Extract the (x, y) coordinate from the center of the cell holding the provided text.  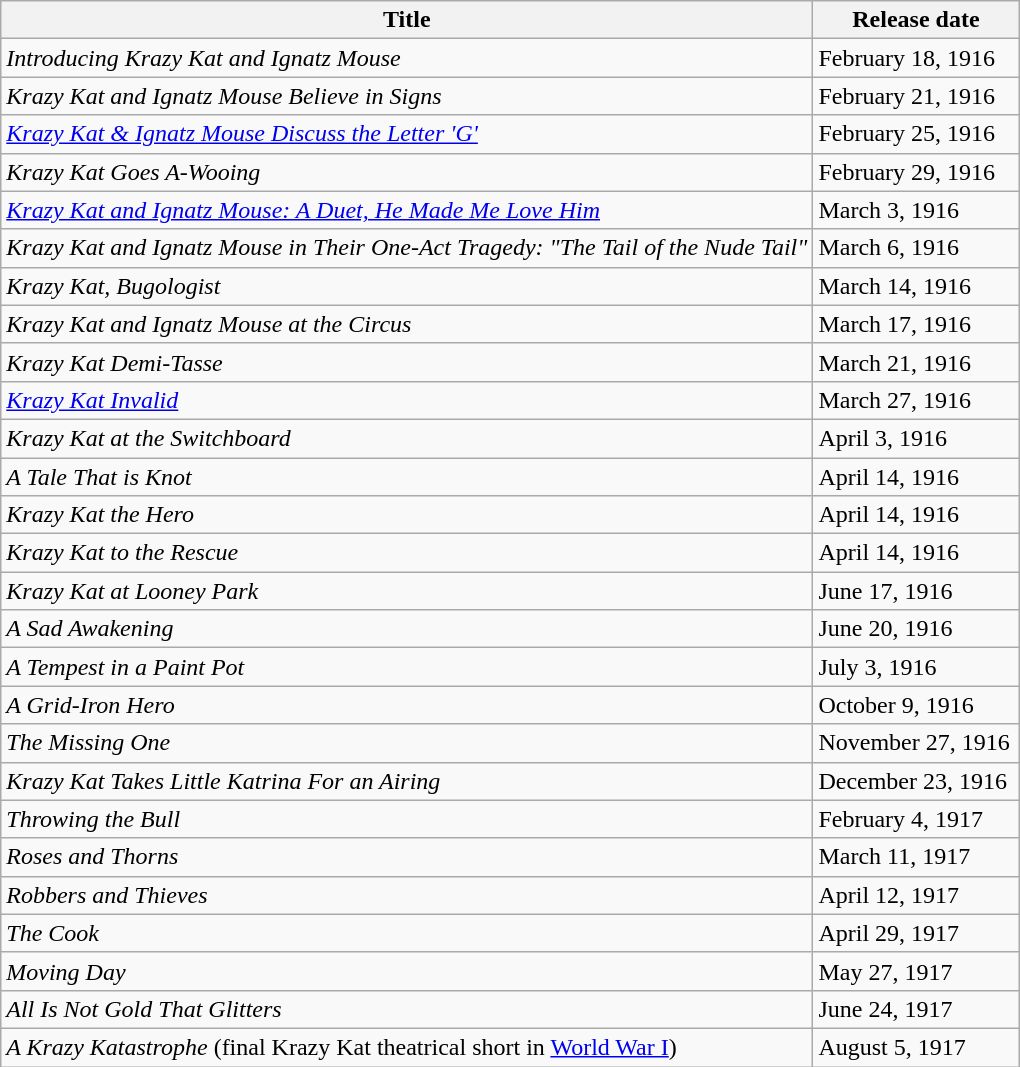
A Krazy Katastrophe (final Krazy Kat theatrical short in World War I) (407, 1047)
October 9, 1916 (916, 705)
A Tempest in a Paint Pot (407, 667)
Krazy Kat Demi-Tasse (407, 362)
All Is Not Gold That Glitters (407, 1009)
June 24, 1917 (916, 1009)
February 25, 1916 (916, 134)
March 17, 1916 (916, 324)
August 5, 1917 (916, 1047)
A Tale That is Knot (407, 477)
Krazy Kat and Ignatz Mouse in Their One-Act Tragedy: "The Tail of the Nude Tail" (407, 248)
Krazy Kat the Hero (407, 515)
Krazy Kat at the Switchboard (407, 438)
Robbers and Thieves (407, 895)
May 27, 1917 (916, 971)
Moving Day (407, 971)
March 21, 1916 (916, 362)
Krazy Kat and Ignatz Mouse: A Duet, He Made Me Love Him (407, 210)
Krazy Kat, Bugologist (407, 286)
July 3, 1916 (916, 667)
April 12, 1917 (916, 895)
June 17, 1916 (916, 591)
March 11, 1917 (916, 857)
Krazy Kat & Ignatz Mouse Discuss the Letter 'G' (407, 134)
April 3, 1916 (916, 438)
Krazy Kat Invalid (407, 400)
June 20, 1916 (916, 629)
A Grid-Iron Hero (407, 705)
Throwing the Bull (407, 819)
March 27, 1916 (916, 400)
Krazy Kat Takes Little Katrina For an Airing (407, 781)
Krazy Kat and Ignatz Mouse Believe in Signs (407, 96)
March 3, 1916 (916, 210)
The Cook (407, 933)
December 23, 1916 (916, 781)
Title (407, 20)
The Missing One (407, 743)
March 6, 1916 (916, 248)
A Sad Awakening (407, 629)
February 18, 1916 (916, 58)
February 29, 1916 (916, 172)
February 21, 1916 (916, 96)
April 29, 1917 (916, 933)
Krazy Kat and Ignatz Mouse at the Circus (407, 324)
Release date (916, 20)
Introducing Krazy Kat and Ignatz Mouse (407, 58)
February 4, 1917 (916, 819)
Krazy Kat Goes A-Wooing (407, 172)
Krazy Kat to the Rescue (407, 553)
Roses and Thorns (407, 857)
Krazy Kat at Looney Park (407, 591)
November 27, 1916 (916, 743)
March 14, 1916 (916, 286)
